Determine the (x, y) coordinate at the center of the cell enclosing the given text.  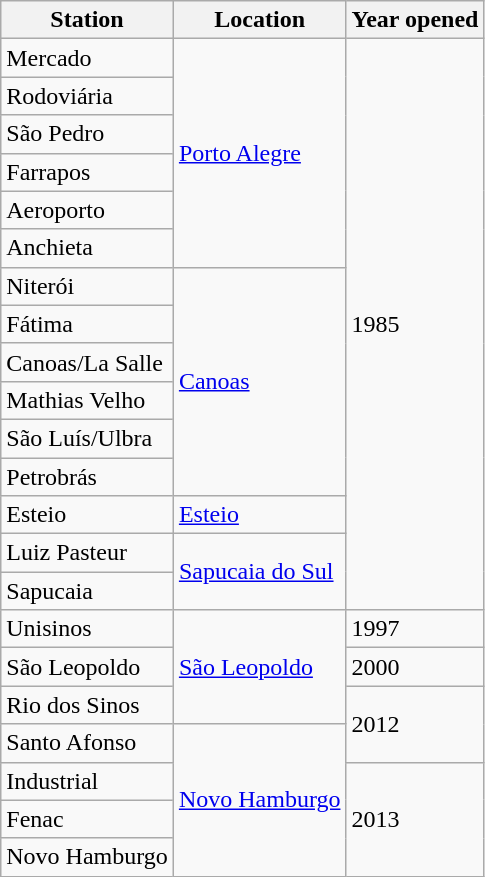
Industrial (88, 781)
Unisinos (88, 629)
Luiz Pasteur (88, 553)
Aeroporto (88, 210)
Year opened (415, 20)
Canoas/La Salle (88, 362)
Rio dos Sinos (88, 705)
1997 (415, 629)
Fenac (88, 819)
Santo Afonso (88, 743)
Canoas (260, 381)
Sapucaia (88, 591)
Sapucaia do Sul (260, 572)
2012 (415, 724)
Fátima (88, 324)
Niterói (88, 286)
Location (260, 20)
1985 (415, 324)
Mercado (88, 58)
2013 (415, 819)
São Pedro (88, 134)
2000 (415, 667)
Farrapos (88, 172)
Petrobrás (88, 477)
São Luís/Ulbra (88, 438)
Station (88, 20)
Anchieta (88, 248)
Mathias Velho (88, 400)
Rodoviária (88, 96)
Porto Alegre (260, 153)
